Pinpoint the cell where the given text exists, returning its [X, Y] midpoint coordinate. 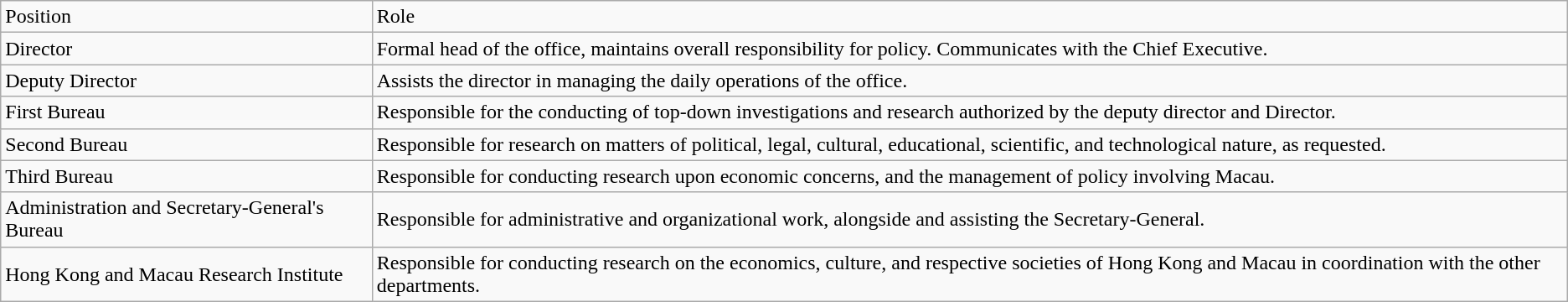
Deputy Director [186, 81]
Formal head of the office, maintains overall responsibility for policy. Communicates with the Chief Executive. [970, 49]
Hong Kong and Macau Research Institute [186, 273]
Second Bureau [186, 144]
Responsible for research on matters of political, legal, cultural, educational, scientific, and technological nature, as requested. [970, 144]
Role [970, 17]
Position [186, 17]
Assists the director in managing the daily operations of the office. [970, 81]
First Bureau [186, 112]
Third Bureau [186, 176]
Responsible for the conducting of top-down investigations and research authorized by the deputy director and Director. [970, 112]
Administration and Secretary-General's Bureau [186, 220]
Responsible for conducting research upon economic concerns, and the management of policy involving Macau. [970, 176]
Director [186, 49]
Responsible for administrative and organizational work, alongside and assisting the Secretary-General. [970, 220]
